Identify which cell holds the provided text, then report its [X, Y] central coordinate. 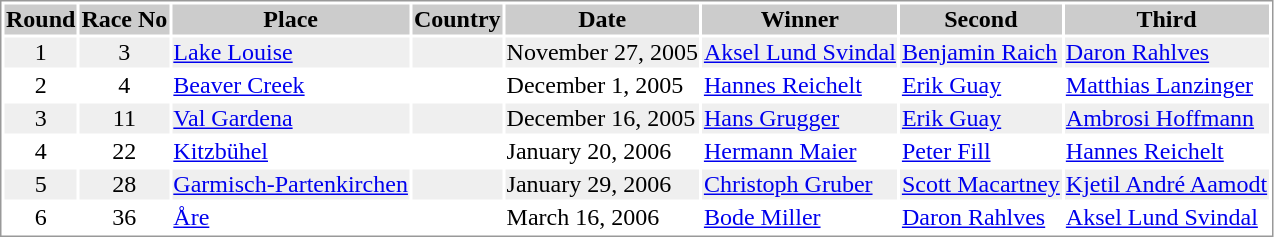
Round [40, 19]
January 29, 2006 [602, 185]
Kjetil André Aamodt [1166, 185]
December 1, 2005 [602, 85]
22 [124, 151]
Hermann Maier [800, 151]
Winner [800, 19]
Scott Macartney [980, 185]
Second [980, 19]
March 16, 2006 [602, 217]
5 [40, 185]
Kitzbühel [291, 151]
2 [40, 85]
Christoph Gruber [800, 185]
January 20, 2006 [602, 151]
1 [40, 53]
Hans Grugger [800, 119]
6 [40, 217]
Benjamin Raich [980, 53]
11 [124, 119]
Beaver Creek [291, 85]
Lake Louise [291, 53]
Matthias Lanzinger [1166, 85]
Race No [124, 19]
Place [291, 19]
Åre [291, 217]
Bode Miller [800, 217]
28 [124, 185]
November 27, 2005 [602, 53]
Peter Fill [980, 151]
Country [457, 19]
Third [1166, 19]
36 [124, 217]
Garmisch-Partenkirchen [291, 185]
Val Gardena [291, 119]
Date [602, 19]
Ambrosi Hoffmann [1166, 119]
December 16, 2005 [602, 119]
